Output the (x, y) coordinate of the center of the cell containing the given text.  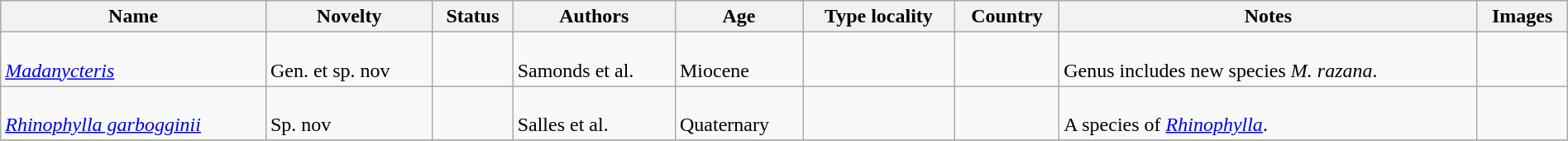
Name (134, 17)
A species of Rhinophylla. (1269, 113)
Notes (1269, 17)
Quaternary (739, 113)
Genus includes new species M. razana. (1269, 60)
Rhinophylla garbogginii (134, 113)
Type locality (879, 17)
Madanycteris (134, 60)
Authors (594, 17)
Novelty (349, 17)
Sp. nov (349, 113)
Salles et al. (594, 113)
Gen. et sp. nov (349, 60)
Country (1006, 17)
Age (739, 17)
Miocene (739, 60)
Images (1522, 17)
Samonds et al. (594, 60)
Status (473, 17)
